Extract the (X, Y) coordinate from the center of the cell holding the provided text.  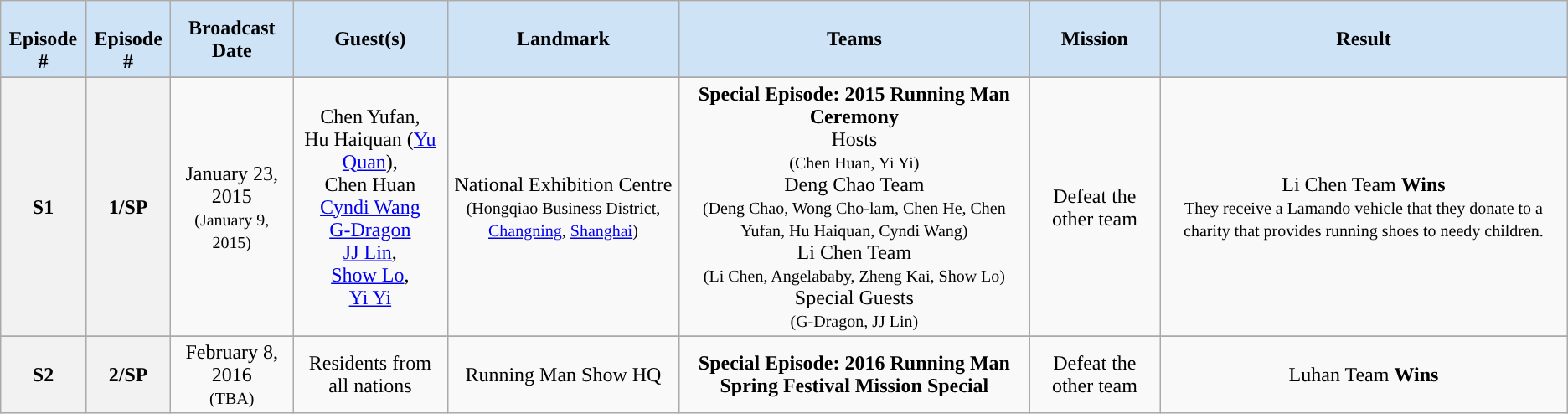
Result (1364, 39)
Running Man Show HQ (563, 375)
January 23, 2015 (January 9, 2015) (232, 207)
S2 (44, 375)
Teams (854, 39)
February 8, 2016 (TBA) (232, 375)
Li Chen Team WinsThey receive a Lamando vehicle that they donate to a charity that provides running shoes to needy children. (1364, 207)
S1 (44, 207)
Landmark (563, 39)
Broadcast Date (232, 39)
1/SP (128, 207)
Mission (1095, 39)
Guest(s) (370, 39)
2/SP (128, 375)
Luhan Team Wins (1364, 375)
Chen Yufan,Hu Haiquan (Yu Quan),Chen HuanCyndi WangG-DragonJJ Lin,Show Lo,Yi Yi (370, 207)
Residents from all nations (370, 375)
National Exhibition Centre(Hongqiao Business District, Changning, Shanghai) (563, 207)
Special Episode: 2016 Running Man Spring Festival Mission Special (854, 375)
